From the cell containing the given text, extract its center point as [x, y] coordinate. 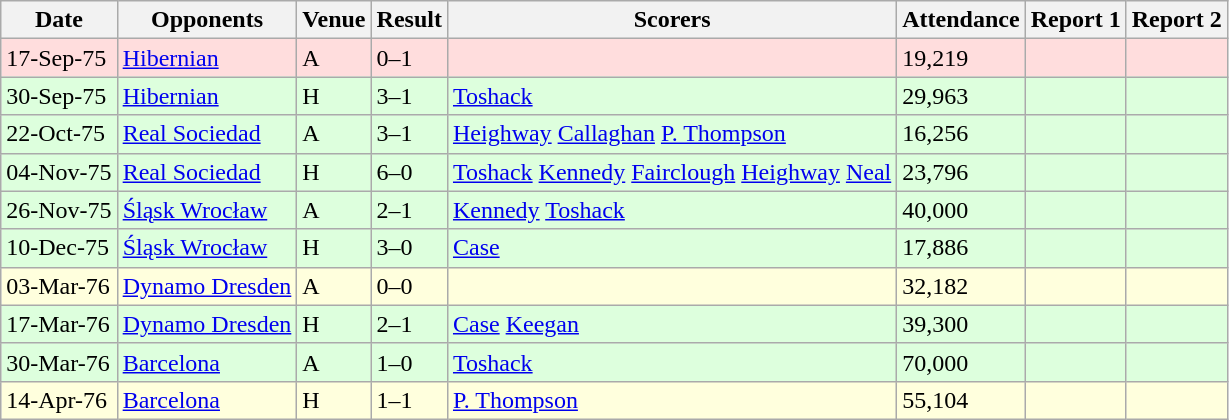
19,219 [961, 58]
6–0 [409, 172]
Attendance [961, 20]
Case Keegan [672, 324]
Date [59, 20]
Opponents [207, 20]
70,000 [961, 362]
0–0 [409, 286]
30-Mar-76 [59, 362]
17-Mar-76 [59, 324]
23,796 [961, 172]
3–0 [409, 248]
04-Nov-75 [59, 172]
40,000 [961, 210]
1–0 [409, 362]
26-Nov-75 [59, 210]
1–1 [409, 400]
16,256 [961, 134]
03-Mar-76 [59, 286]
30-Sep-75 [59, 96]
Report 2 [1176, 20]
22-Oct-75 [59, 134]
29,963 [961, 96]
10-Dec-75 [59, 248]
Result [409, 20]
Heighway Callaghan P. Thompson [672, 134]
14-Apr-76 [59, 400]
39,300 [961, 324]
0–1 [409, 58]
Scorers [672, 20]
17-Sep-75 [59, 58]
Case [672, 248]
Report 1 [1076, 20]
17,886 [961, 248]
Toshack Kennedy Fairclough Heighway Neal [672, 172]
P. Thompson [672, 400]
Kennedy Toshack [672, 210]
55,104 [961, 400]
Venue [334, 20]
32,182 [961, 286]
